Determine the (X, Y) coordinate at the center of the cell enclosing the given text.  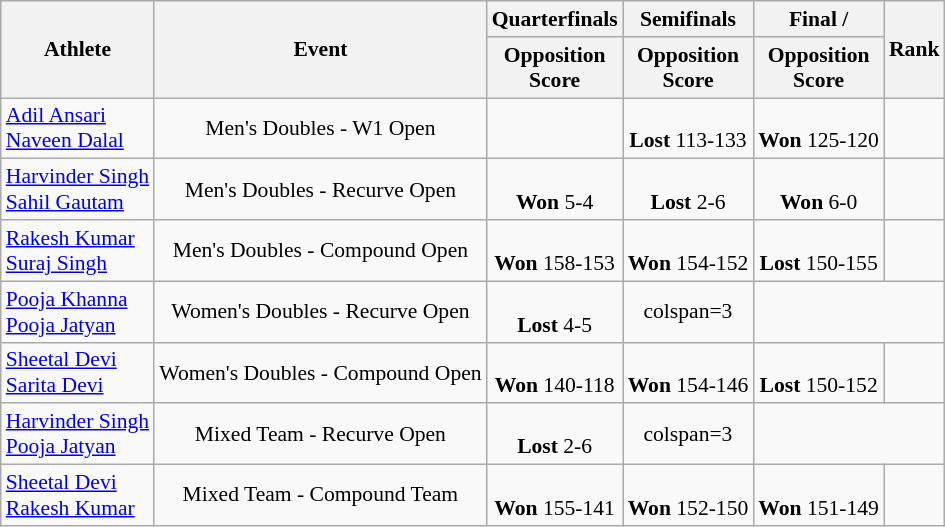
Sheetal DeviSarita Devi (78, 372)
Lost 113-133 (688, 128)
Won 151-149 (818, 496)
Won 125-120 (818, 128)
Men's Doubles - Recurve Open (320, 190)
Won 154-152 (688, 250)
Rakesh KumarSuraj Singh (78, 250)
Pooja KhannaPooja Jatyan (78, 312)
Won 155-141 (555, 496)
Athlete (78, 50)
Lost 4-5 (555, 312)
Won 154-146 (688, 372)
Men's Doubles - W1 Open (320, 128)
Mixed Team - Recurve Open (320, 434)
Won 140-118 (555, 372)
Sheetal DeviRakesh Kumar (78, 496)
Final / (818, 19)
Quarterfinals (555, 19)
Mixed Team - Compound Team (320, 496)
Won 5-4 (555, 190)
Won 6-0 (818, 190)
Won 152-150 (688, 496)
Women's Doubles - Recurve Open (320, 312)
Semifinals (688, 19)
Adil AnsariNaveen Dalal (78, 128)
Rank (914, 50)
Harvinder SinghSahil Gautam (78, 190)
Lost 150-155 (818, 250)
Won 158-153 (555, 250)
Harvinder SinghPooja Jatyan (78, 434)
Lost 150-152 (818, 372)
Event (320, 50)
Men's Doubles - Compound Open (320, 250)
Women's Doubles - Compound Open (320, 372)
